Capture the cell that displays the provided text and extract its [x, y] central coordinate. 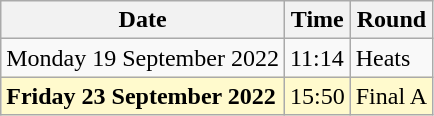
Heats [391, 58]
Final A [391, 96]
Round [391, 20]
Friday 23 September 2022 [143, 96]
Monday 19 September 2022 [143, 58]
11:14 [317, 58]
Time [317, 20]
15:50 [317, 96]
Date [143, 20]
